Capture the cell that displays the provided text and extract its [x, y] central coordinate. 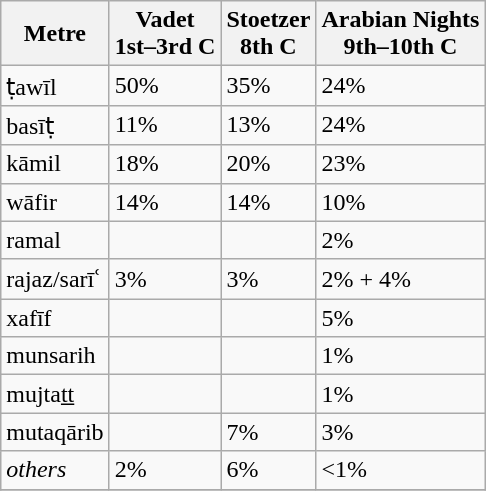
mutaqārib [55, 432]
10% [400, 202]
6% [268, 470]
munsarih [55, 356]
7% [268, 432]
Metre [55, 34]
<1% [400, 470]
xafīf [55, 318]
11% [165, 125]
rajaz/sarīʿ [55, 279]
Vadet1st–3rd C [165, 34]
ramal [55, 240]
others [55, 470]
mujtatt [55, 394]
2% + 4% [400, 279]
wāfir [55, 202]
20% [268, 164]
Stoetzer8th C [268, 34]
50% [165, 86]
kāmil [55, 164]
35% [268, 86]
basīṭ [55, 125]
23% [400, 164]
18% [165, 164]
ṭawīl [55, 86]
13% [268, 125]
5% [400, 318]
Arabian Nights9th–10th C [400, 34]
